Return (x, y) of the center of cell containing provided text 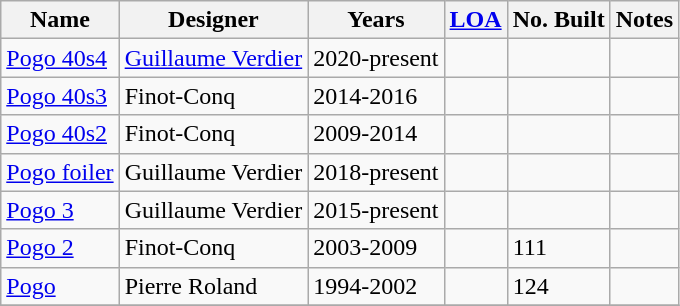
2020-present (376, 58)
2009-2014 (376, 134)
Pierre Roland (214, 286)
LOA (476, 20)
124 (558, 286)
1994-2002 (376, 286)
Pogo 40s4 (60, 58)
2014-2016 (376, 96)
Designer (214, 20)
2018-present (376, 172)
Name (60, 20)
No. Built (558, 20)
2003-2009 (376, 248)
Pogo 40s2 (60, 134)
Notes (644, 20)
Pogo 3 (60, 210)
Pogo (60, 286)
Years (376, 20)
Pogo 2 (60, 248)
Pogo 40s3 (60, 96)
2015-present (376, 210)
Pogo foiler (60, 172)
111 (558, 248)
